Scan for the cell matching the given text and deliver its [X, Y] coordinate at center. 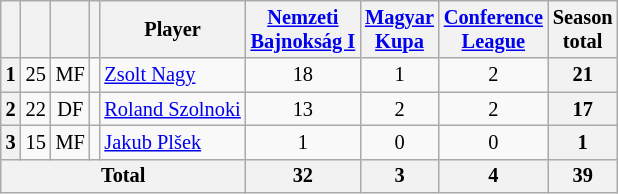
15 [36, 142]
22 [36, 109]
DF [70, 109]
25 [36, 75]
Seasontotal [583, 29]
18 [303, 75]
MagyarKupa [400, 29]
39 [583, 176]
17 [583, 109]
Roland Szolnoki [172, 109]
4 [494, 176]
Player [172, 29]
ConferenceLeague [494, 29]
21 [583, 75]
NemzetiBajnokság I [303, 29]
Zsolt Nagy [172, 75]
32 [303, 176]
13 [303, 109]
Jakub Plšek [172, 142]
Total [124, 176]
